Determine the [x, y] coordinate at the center of the cell enclosing the given text.  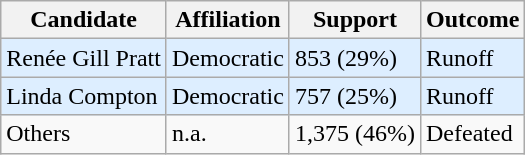
n.a. [228, 134]
Renée Gill Pratt [84, 58]
Affiliation [228, 20]
853 (29%) [354, 58]
Support [354, 20]
Candidate [84, 20]
757 (25%) [354, 96]
Outcome [472, 20]
Defeated [472, 134]
Others [84, 134]
1,375 (46%) [354, 134]
Linda Compton [84, 96]
